Identify which cell holds the provided text, then report its (X, Y) central coordinate. 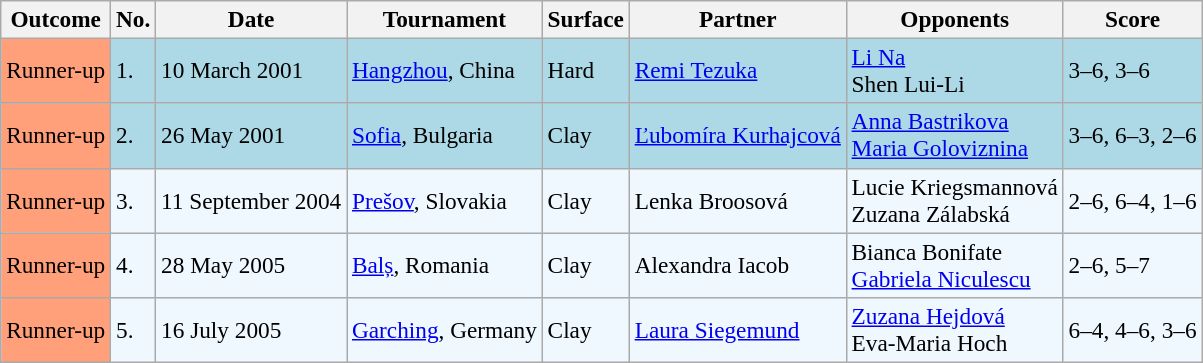
Prešov, Slovakia (445, 200)
10 March 2001 (252, 70)
2–6, 6–4, 1–6 (1132, 200)
Lenka Broosová (738, 200)
11 September 2004 (252, 200)
No. (134, 19)
Garching, Germany (445, 330)
Li Na Shen Lui-Li (954, 70)
Bianca Bonifate Gabriela Niculescu (954, 264)
26 May 2001 (252, 136)
6–4, 4–6, 3–6 (1132, 330)
4. (134, 264)
Partner (738, 19)
Outcome (56, 19)
Opponents (954, 19)
1. (134, 70)
Sofia, Bulgaria (445, 136)
Alexandra Iacob (738, 264)
16 July 2005 (252, 330)
Remi Tezuka (738, 70)
3–6, 6–3, 2–6 (1132, 136)
Lucie Kriegsmannová Zuzana Zálabská (954, 200)
28 May 2005 (252, 264)
2. (134, 136)
Surface (586, 19)
Ľubomíra Kurhajcová (738, 136)
Date (252, 19)
Hangzhou, China (445, 70)
3. (134, 200)
Anna Bastrikova Maria Goloviznina (954, 136)
2–6, 5–7 (1132, 264)
Laura Siegemund (738, 330)
Hard (586, 70)
3–6, 3–6 (1132, 70)
5. (134, 330)
Zuzana Hejdová Eva-Maria Hoch (954, 330)
Balș, Romania (445, 264)
Score (1132, 19)
Tournament (445, 19)
